Determine the (X, Y) coordinate at the center of the cell enclosing the given text.  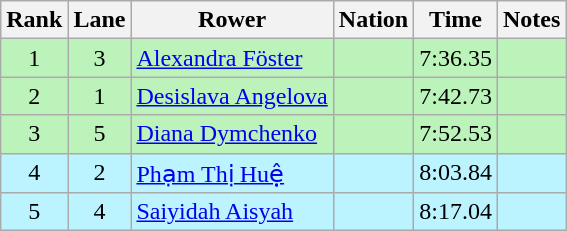
Rank (34, 20)
Saiyidah Aisyah (232, 212)
Time (456, 20)
7:42.73 (456, 96)
7:36.35 (456, 58)
Lane (100, 20)
Diana Dymchenko (232, 134)
Alexandra Föster (232, 58)
8:03.84 (456, 173)
7:52.53 (456, 134)
Rower (232, 20)
Notes (531, 20)
Desislava Angelova (232, 96)
8:17.04 (456, 212)
Phạm Thị Huệ (232, 173)
Nation (373, 20)
